Determine the (x, y) coordinate at the center of the cell enclosing the given text.  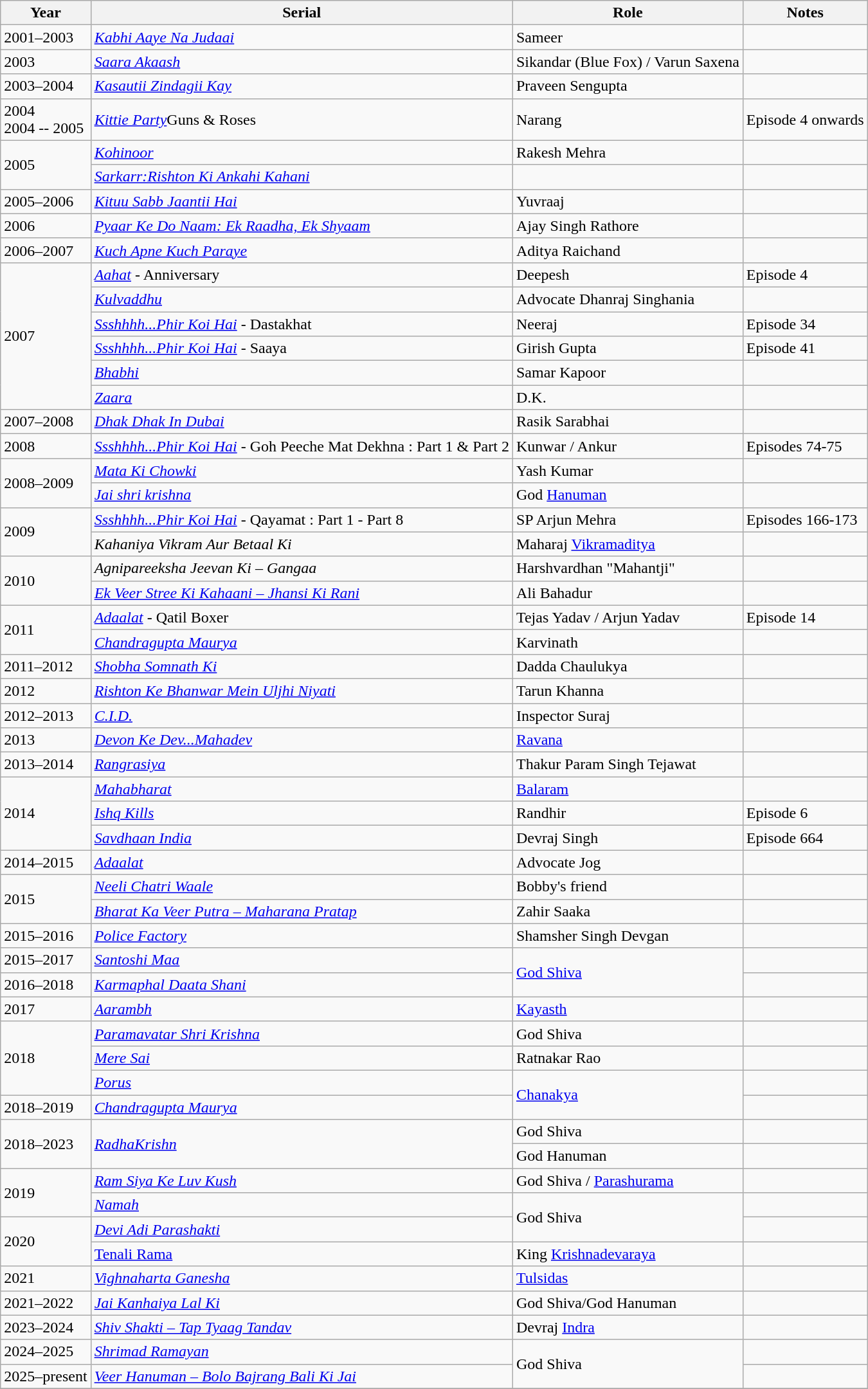
Ssshhhh...Phir Koi Hai - Dastakhat (302, 323)
C.I.D. (302, 716)
Advocate Dhanraj Singhania (628, 299)
Praveen Sengupta (628, 86)
Rakesh Mehra (628, 152)
Tejas Yadav / Arjun Yadav (628, 617)
Episode 4 onwards (805, 120)
2021–2022 (46, 1303)
Kasautii Zindagii Kay (302, 86)
2019 (46, 1193)
Episode 34 (805, 323)
D.K. (628, 397)
Rasik Sarabhai (628, 422)
Rangrasiya (302, 765)
Kituu Sabb Jaantii Hai (302, 201)
Episode 4 (805, 275)
Episode 41 (805, 349)
Jai shri krishna (302, 495)
Sikandar (Blue Fox) / Varun Saxena (628, 62)
Ssshhhh...Phir Koi Hai - Goh Peeche Mat Dekhna : Part 1 & Part 2 (302, 446)
Notes (805, 13)
2015–2017 (46, 960)
Jai Kanhaiya Lal Ki (302, 1303)
Adaalat (302, 862)
Chanakya (628, 1094)
2006–2007 (46, 250)
Yuvraaj (628, 201)
2007–2008 (46, 422)
Kahaniya Vikram Aur Betaal Ki (302, 544)
Yash Kumar (628, 471)
2025–present (46, 1376)
Dhak Dhak In Dubai (302, 422)
2013 (46, 740)
Narang (628, 120)
Advocate Jog (628, 862)
King Krishnadevaraya (628, 1254)
Agnipareeksha Jeevan Ki – Gangaa (302, 568)
Paramavatar Shri Krishna (302, 1033)
2012 (46, 691)
Samar Kapoor (628, 373)
Serial (302, 13)
Sarkarr:Rishton Ki Ankahi Kahani (302, 177)
Tulsidas (628, 1278)
Bharat Ka Veer Putra – Maharana Pratap (302, 911)
Savdhaan India (302, 838)
Kohinoor (302, 152)
Zahir Saaka (628, 911)
Inspector Suraj (628, 716)
Episode 14 (805, 617)
2006 (46, 226)
2014–2015 (46, 862)
2017 (46, 1009)
2015 (46, 899)
Aarambh (302, 1009)
SP Arjun Mehra (628, 520)
2021 (46, 1278)
Shiv Shakti – Tap Tyaag Tandav (302, 1327)
God Shiva / Parashurama (628, 1181)
2011–2012 (46, 666)
Year (46, 13)
Karvinath (628, 642)
Namah (302, 1205)
Bobby's friend (628, 887)
Kunwar / Ankur (628, 446)
2013–2014 (46, 765)
Mere Sai (302, 1058)
2005–2006 (46, 201)
2008–2009 (46, 483)
Girish Gupta (628, 349)
2009 (46, 532)
Ram Siya Ke Luv Kush (302, 1181)
2018 (46, 1058)
Thakur Param Singh Tejawat (628, 765)
Balaram (628, 789)
Adaalat - Qatil Boxer (302, 617)
RadhaKrishn (302, 1144)
20042004 -- 2005 (46, 120)
2024–2025 (46, 1352)
Kuch Apne Kuch Paraye (302, 250)
2016–2018 (46, 985)
Ratnakar Rao (628, 1058)
Tenali Rama (302, 1254)
Shrimad Ramayan (302, 1352)
2015–2016 (46, 936)
Ajay Singh Rathore (628, 226)
Ali Bahadur (628, 593)
Devraj Singh (628, 838)
2020 (46, 1242)
2007 (46, 336)
Aahat - Anniversary (302, 275)
2003 (46, 62)
Ssshhhh...Phir Koi Hai - Saaya (302, 349)
God Shiva/God Hanuman (628, 1303)
Ravana (628, 740)
2001–2003 (46, 37)
Episodes 166-173 (805, 520)
Vighnaharta Ganesha (302, 1278)
Episodes 74-75 (805, 446)
2018–2019 (46, 1107)
Dadda Chaulukya (628, 666)
Police Factory (302, 936)
Neeraj (628, 323)
2011 (46, 630)
2005 (46, 165)
Veer Hanuman – Bolo Bajrang Bali Ki Jai (302, 1376)
Saara Akaash (302, 62)
Ishq Kills (302, 813)
2018–2023 (46, 1144)
2023–2024 (46, 1327)
Mahabharat (302, 789)
Porus (302, 1082)
Kittie PartyGuns & Roses (302, 120)
Mata Ki Chowki (302, 471)
Deepesh (628, 275)
Kabhi Aaye Na Judaai (302, 37)
Neeli Chatri Waale (302, 887)
Santoshi Maa (302, 960)
2003–2004 (46, 86)
Randhir (628, 813)
Bhabhi (302, 373)
2014 (46, 813)
Kayasth (628, 1009)
Maharaj Vikramaditya (628, 544)
Ek Veer Stree Ki Kahaani – Jhansi Ki Rani (302, 593)
Harshvardhan "Mahantji" (628, 568)
Role (628, 13)
Zaara (302, 397)
Devraj Indra (628, 1327)
Kulvaddhu (302, 299)
Shamsher Singh Devgan (628, 936)
Episode 6 (805, 813)
Aditya Raichand (628, 250)
Episode 664 (805, 838)
Tarun Khanna (628, 691)
Shobha Somnath Ki (302, 666)
Ssshhhh...Phir Koi Hai - Qayamat : Part 1 - Part 8 (302, 520)
Pyaar Ke Do Naam: Ek Raadha, Ek Shyaam (302, 226)
2012–2013 (46, 716)
Sameer (628, 37)
2008 (46, 446)
Devi Adi Parashakti (302, 1230)
2010 (46, 581)
Devon Ke Dev...Mahadev (302, 740)
Karmaphal Daata Shani (302, 985)
Rishton Ke Bhanwar Mein Uljhi Niyati (302, 691)
